Output the [x, y] coordinate of the center of the cell containing the given text.  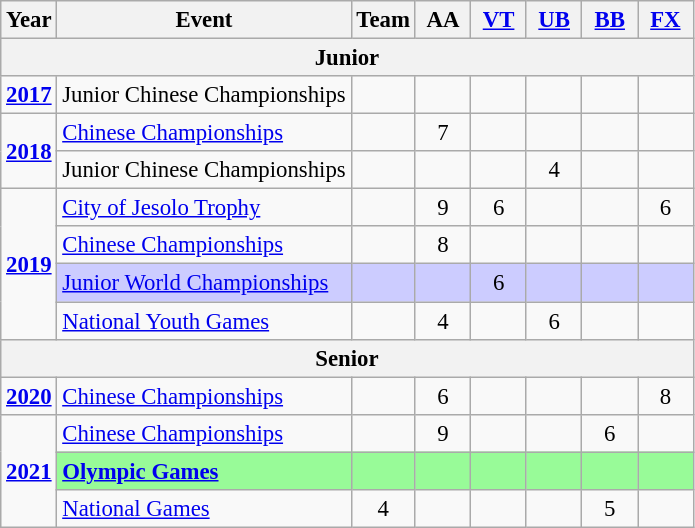
2017 [29, 95]
National Games [204, 509]
Junior [347, 58]
Event [204, 20]
Team [383, 20]
BB [610, 20]
FX [666, 20]
2020 [29, 396]
Senior [347, 358]
VT [499, 20]
Junior World Championships [204, 283]
7 [443, 133]
5 [610, 509]
2018 [29, 152]
National Youth Games [204, 321]
2021 [29, 470]
AA [443, 20]
Olympic Games [204, 471]
UB [554, 20]
2019 [29, 264]
City of Jesolo Trophy [204, 208]
Year [29, 20]
